Capture the cell that displays the provided text and extract its (x, y) central coordinate. 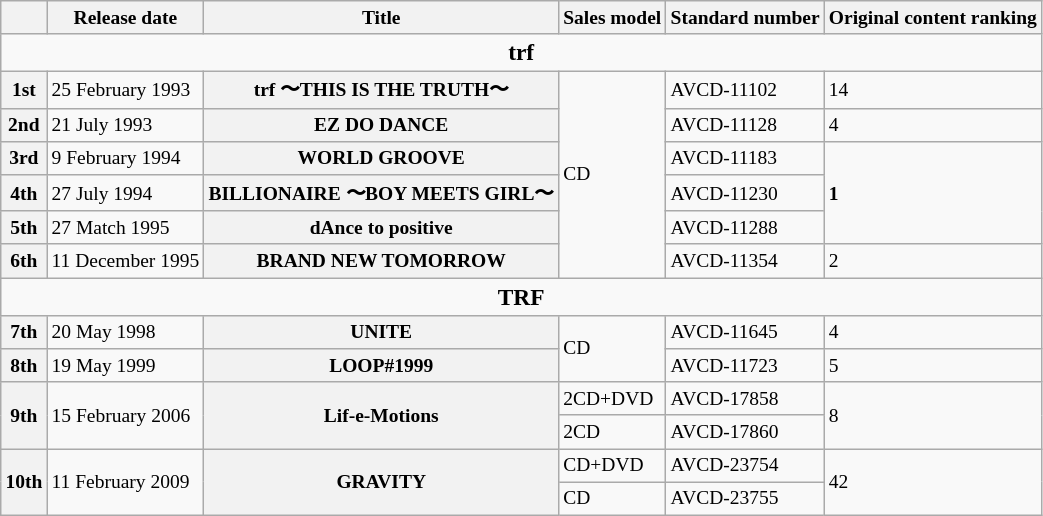
21 July 1993 (126, 124)
UNITE (382, 332)
9 February 1994 (126, 158)
Title (382, 18)
20 May 1998 (126, 332)
11 February 2009 (126, 482)
AVCD-17860 (745, 432)
6th (24, 260)
trf 〜THIS IS THE TRUTH〜 (382, 90)
AVCD-11128 (745, 124)
27 July 1994 (126, 193)
2CD (612, 432)
3rd (24, 158)
TRF (522, 297)
Standard number (745, 18)
Sales model (612, 18)
19 May 1999 (126, 366)
Lif-e-Motions (382, 416)
9th (24, 416)
5th (24, 228)
1st (24, 90)
Original content ranking (932, 18)
2CD+DVD (612, 398)
AVCD-23754 (745, 464)
EZ DO DANCE (382, 124)
Release date (126, 18)
1 (932, 192)
AVCD-11723 (745, 366)
GRAVITY (382, 482)
CD+DVD (612, 464)
14 (932, 90)
AVCD-11230 (745, 193)
trf (522, 53)
7th (24, 332)
27 Match 1995 (126, 228)
BILLIONAIRE 〜BOY MEETS GIRL〜 (382, 193)
AVCD-11183 (745, 158)
AVCD-11288 (745, 228)
15 February 2006 (126, 416)
AVCD-23755 (745, 498)
42 (932, 482)
LOOP#1999 (382, 366)
AVCD-11354 (745, 260)
25 February 1993 (126, 90)
WORLD GROOVE (382, 158)
4th (24, 193)
10th (24, 482)
8th (24, 366)
2 (932, 260)
AVCD-17858 (745, 398)
dAnce to positive (382, 228)
11 December 1995 (126, 260)
AVCD-11645 (745, 332)
8 (932, 416)
AVCD-11102 (745, 90)
5 (932, 366)
2nd (24, 124)
BRAND NEW TOMORROW (382, 260)
